From the cell containing the given text, extract its center point as [X, Y] coordinate. 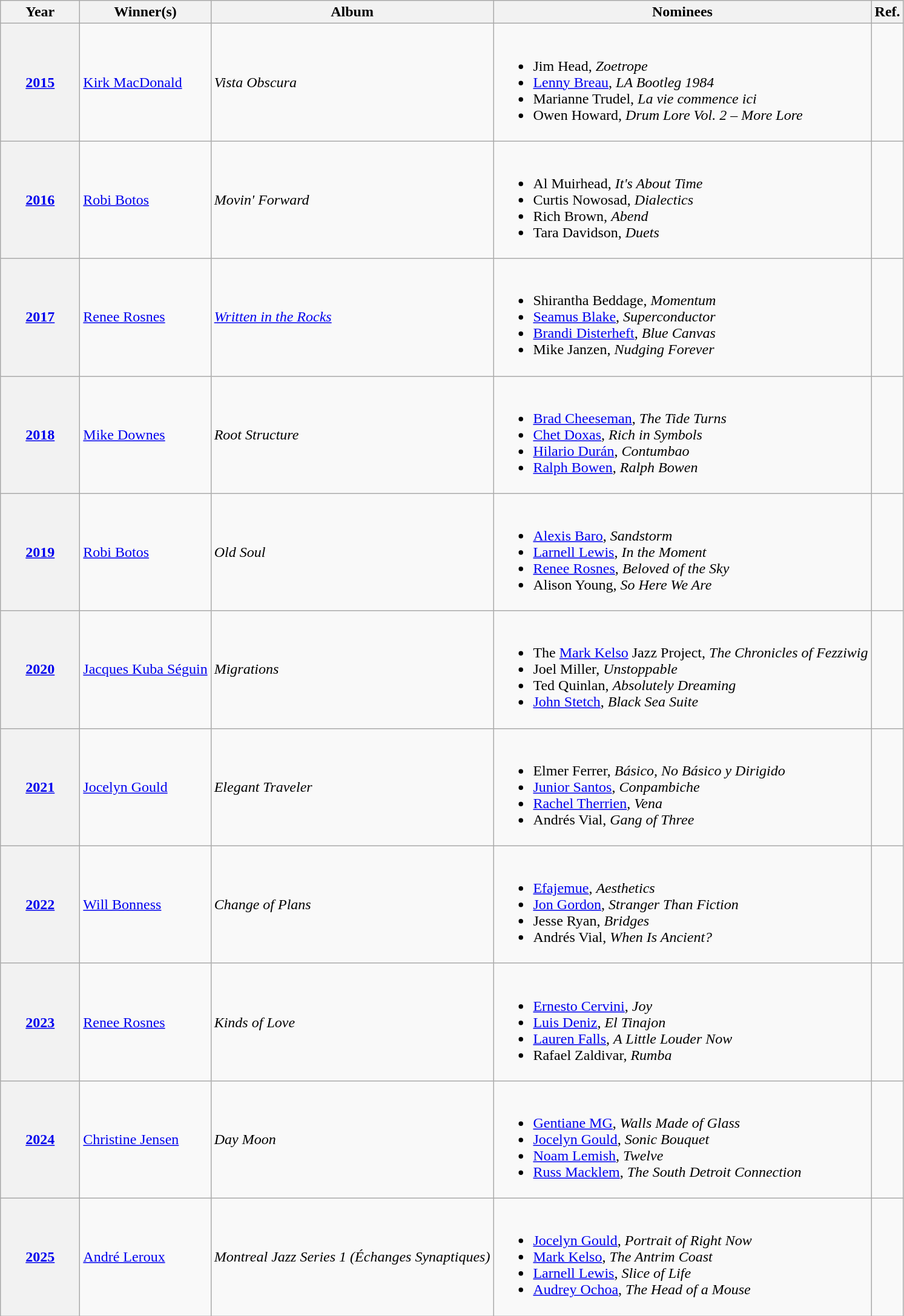
2015 [40, 82]
Vista Obscura [352, 82]
2023 [40, 1022]
2020 [40, 670]
André Leroux [145, 1257]
Change of Plans [352, 904]
Winner(s) [145, 12]
Elmer Ferrer, Básico, No Básico y DirigidoJunior Santos, ConpambicheRachel Therrien, VenaAndrés Vial, Gang of Three [682, 787]
Ernesto Cervini, JoyLuis Deniz, El TinajonLauren Falls, A Little Louder NowRafael Zaldivar, Rumba [682, 1022]
Al Muirhead, It's About TimeCurtis Nowosad, DialecticsRich Brown, AbendTara Davidson, Duets [682, 200]
Day Moon [352, 1139]
2017 [40, 317]
Jacques Kuba Séguin [145, 670]
2022 [40, 904]
Kinds of Love [352, 1022]
Gentiane MG, Walls Made of GlassJocelyn Gould, Sonic BouquetNoam Lemish, TwelveRuss Macklem, The South Detroit Connection [682, 1139]
Written in the Rocks [352, 317]
Shirantha Beddage, MomentumSeamus Blake, SuperconductorBrandi Disterheft, Blue CanvasMike Janzen, Nudging Forever [682, 317]
Efajemue, AestheticsJon Gordon, Stranger Than FictionJesse Ryan, BridgesAndrés Vial, When Is Ancient? [682, 904]
2024 [40, 1139]
Year [40, 12]
Old Soul [352, 552]
2019 [40, 552]
2018 [40, 435]
2016 [40, 200]
Jocelyn Gould [145, 787]
Ref. [888, 12]
Elegant Traveler [352, 787]
Mike Downes [145, 435]
The Mark Kelso Jazz Project, The Chronicles of FezziwigJoel Miller, UnstoppableTed Quinlan, Absolutely DreamingJohn Stetch, Black Sea Suite [682, 670]
Nominees [682, 12]
Root Structure [352, 435]
Movin' Forward [352, 200]
Alexis Baro, SandstormLarnell Lewis, In the MomentRenee Rosnes, Beloved of the SkyAlison Young, So Here We Are [682, 552]
Jim Head, ZoetropeLenny Breau, LA Bootleg 1984Marianne Trudel, La vie commence iciOwen Howard, Drum Lore Vol. 2 – More Lore [682, 82]
Brad Cheeseman, The Tide TurnsChet Doxas, Rich in SymbolsHilario Durán, ContumbaoRalph Bowen, Ralph Bowen [682, 435]
Christine Jensen [145, 1139]
2025 [40, 1257]
Montreal Jazz Series 1 (Échanges Synaptiques) [352, 1257]
Album [352, 12]
Will Bonness [145, 904]
Jocelyn Gould, Portrait of Right NowMark Kelso, The Antrim CoastLarnell Lewis, Slice of LifeAudrey Ochoa, The Head of a Mouse [682, 1257]
2021 [40, 787]
Kirk MacDonald [145, 82]
Migrations [352, 670]
